Locate the cell with the specified text and output its [X, Y] center coordinate. 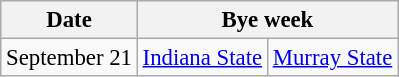
Murray State [332, 58]
Bye week [267, 20]
September 21 [69, 58]
Date [69, 20]
Indiana State [202, 58]
